Identify which cell holds the provided text, then report its (X, Y) central coordinate. 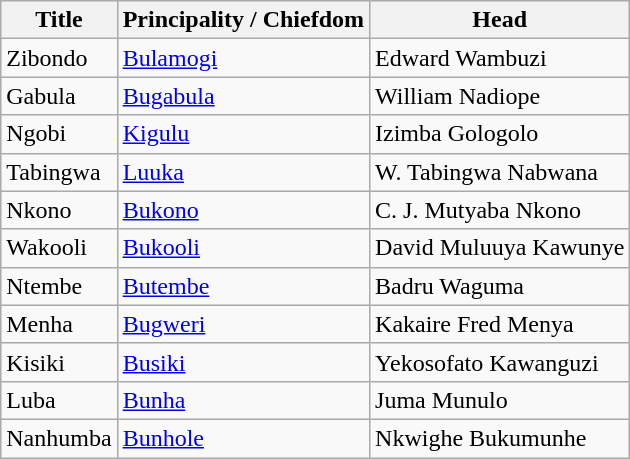
Principality / Chiefdom (243, 20)
Juma Munulo (500, 400)
Kakaire Fred Menya (500, 324)
Bugweri (243, 324)
Gabula (59, 96)
Edward Wambuzi (500, 58)
Kigulu (243, 134)
Ntembe (59, 286)
Ngobi (59, 134)
Nkwighe Bukumunhe (500, 438)
W. Tabingwa Nabwana (500, 172)
Bukono (243, 210)
Luba (59, 400)
Yekosofato Kawanguzi (500, 362)
David Muluuya Kawunye (500, 248)
Nkono (59, 210)
Bugabula (243, 96)
Title (59, 20)
William Nadiope (500, 96)
Bunha (243, 400)
Badru Waguma (500, 286)
Head (500, 20)
Nanhumba (59, 438)
Bukooli (243, 248)
Bulamogi (243, 58)
Luuka (243, 172)
Izimba Gologolo (500, 134)
Tabingwa (59, 172)
Butembe (243, 286)
Kisiki (59, 362)
Menha (59, 324)
Busiki (243, 362)
Zibondo (59, 58)
Bunhole (243, 438)
Wakooli (59, 248)
C. J. Mutyaba Nkono (500, 210)
